Detect which cell encompasses the target text, then output its (x, y) center coordinate. 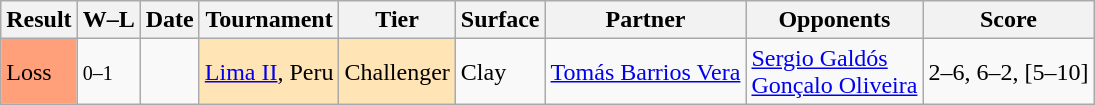
Tournament (269, 20)
Date (170, 20)
Surface (500, 20)
Score (1008, 20)
Partner (646, 20)
2–6, 6–2, [5–10] (1008, 72)
Challenger (397, 72)
Result (39, 20)
Loss (39, 72)
Opponents (834, 20)
0–1 (108, 72)
Sergio Galdós Gonçalo Oliveira (834, 72)
Tomás Barrios Vera (646, 72)
Clay (500, 72)
W–L (108, 20)
Lima II, Peru (269, 72)
Tier (397, 20)
